Determine the [X, Y] coordinate at the center of the cell enclosing the given text.  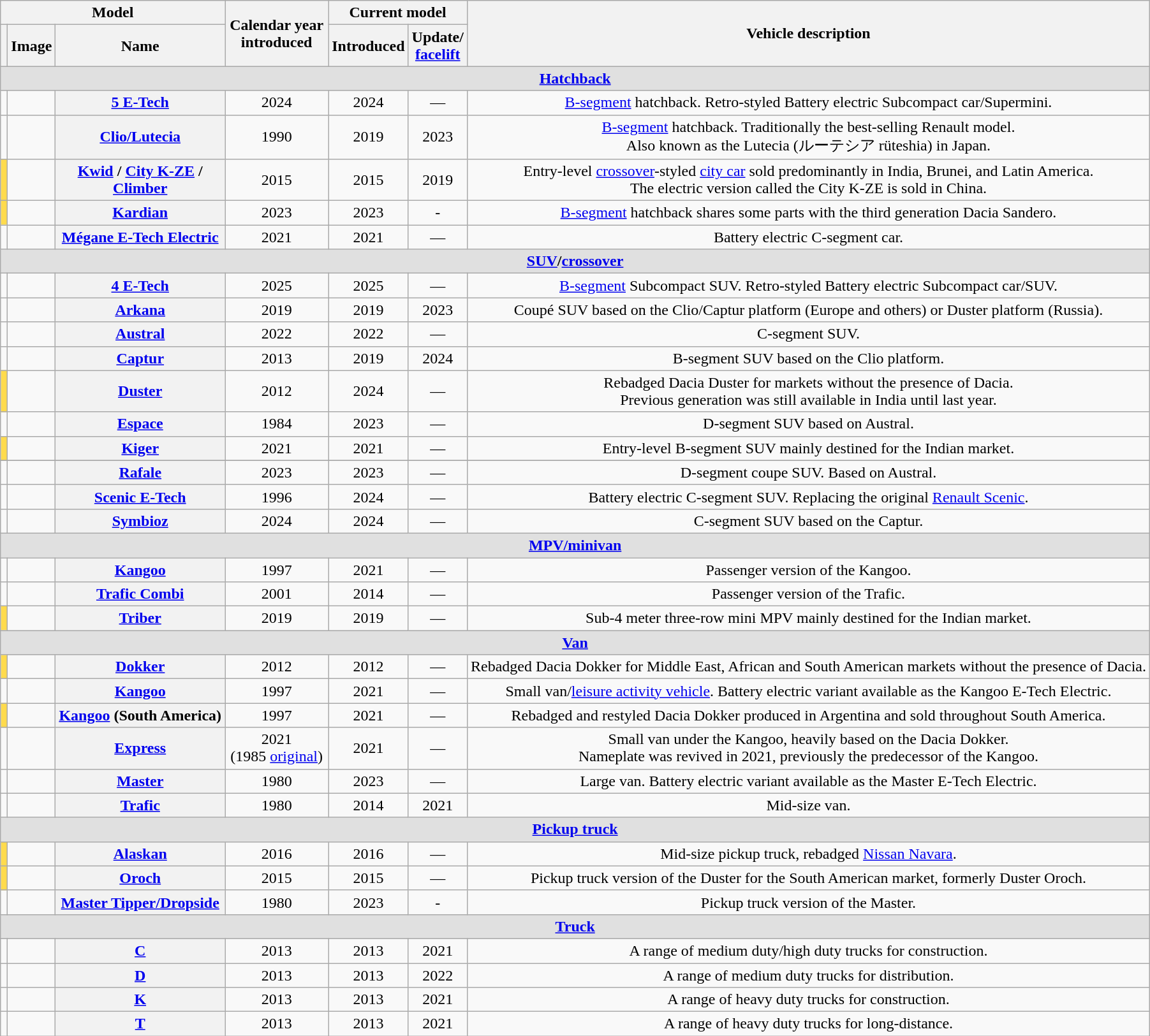
Espace [140, 424]
Vehicle description [808, 33]
1996 [277, 497]
Rebadged Dacia Duster for markets without the presence of Dacia.Previous generation was still available in India until last year. [808, 391]
Small van under the Kangoo, heavily based on the Dacia Dokker.Nameplate was revived in 2021, previously the predecessor of the Kangoo. [808, 748]
Pickup truck version of the Master. [808, 902]
Symbioz [140, 521]
A range of heavy duty trucks for construction. [808, 1000]
Austral [140, 334]
Introduced [369, 46]
B-segment hatchback. Traditionally the best-selling Renault model.Also known as the Lutecia (ルーテシア rüteshia) in Japan. [808, 137]
Oroch [140, 878]
C-segment SUV. [808, 334]
B-segment hatchback. Retro-styled Battery electric Subcompact car/Supermini. [808, 103]
Battery electric C-segment car. [808, 237]
Alaskan [140, 854]
Arkana [140, 310]
Clio/Lutecia [140, 137]
Express [140, 748]
T [140, 1024]
Kiger [140, 448]
A range of medium duty/high duty trucks for construction. [808, 951]
Name [140, 46]
Kwid / City K-ZE / Climber [140, 180]
Coupé SUV based on the Clio/Captur platform (Europe and others) or Duster platform (Russia). [808, 310]
D-segment coupe SUV. Based on Austral. [808, 472]
Rebadged and restyled Dacia Dokker produced in Argentina and sold throughout South America. [808, 715]
D-segment SUV based on Austral. [808, 424]
A range of medium duty trucks for distribution. [808, 975]
D [140, 975]
Mégane E-Tech Electric [140, 237]
B-segment SUV based on the Clio platform. [808, 358]
2021(1985 original) [277, 748]
Large van. Battery electric variant available as the Master E-Tech Electric. [808, 781]
Triber [140, 618]
Calendar yearintroduced [277, 33]
Passenger version of the Trafic. [808, 594]
Passenger version of the Kangoo. [808, 569]
B-segment hatchback shares some parts with the third generation Dacia Sandero. [808, 213]
Model [113, 13]
C [140, 951]
Kardian [140, 213]
Sub-4 meter three-row mini MPV mainly destined for the Indian market. [808, 618]
Captur [140, 358]
Image [32, 46]
Hatchback [575, 78]
Kangoo (South America) [140, 715]
Rafale [140, 472]
Master [140, 781]
Entry-level B-segment SUV mainly destined for the Indian market. [808, 448]
1990 [277, 137]
Battery electric C-segment SUV. Replacing the original Renault Scenic. [808, 497]
Update/facelift [438, 46]
Trafic [140, 805]
Truck [575, 926]
Trafic Combi [140, 594]
5 E-Tech [140, 103]
SUV/crossover [575, 261]
C-segment SUV based on the Captur. [808, 521]
2001 [277, 594]
Mid-size van. [808, 805]
Mid-size pickup truck, rebadged Nissan Navara. [808, 854]
Small van/leisure activity vehicle. Battery electric variant available as the Kangoo E-Tech Electric. [808, 691]
Current model [398, 13]
Scenic E-Tech [140, 497]
Van [575, 643]
MPV/minivan [575, 545]
Dokker [140, 667]
Master Tipper/Dropside [140, 902]
A range of heavy duty trucks for long-distance. [808, 1024]
Pickup truck [575, 829]
Rebadged Dacia Dokker for Middle East, African and South American markets without the presence of Dacia. [808, 667]
4 E-Tech [140, 286]
1984 [277, 424]
Duster [140, 391]
K [140, 1000]
B-segment Subcompact SUV. Retro-styled Battery electric Subcompact car/SUV. [808, 286]
Pickup truck version of the Duster for the South American market, formerly Duster Oroch. [808, 878]
